Return (x, y) of the center of cell containing provided text 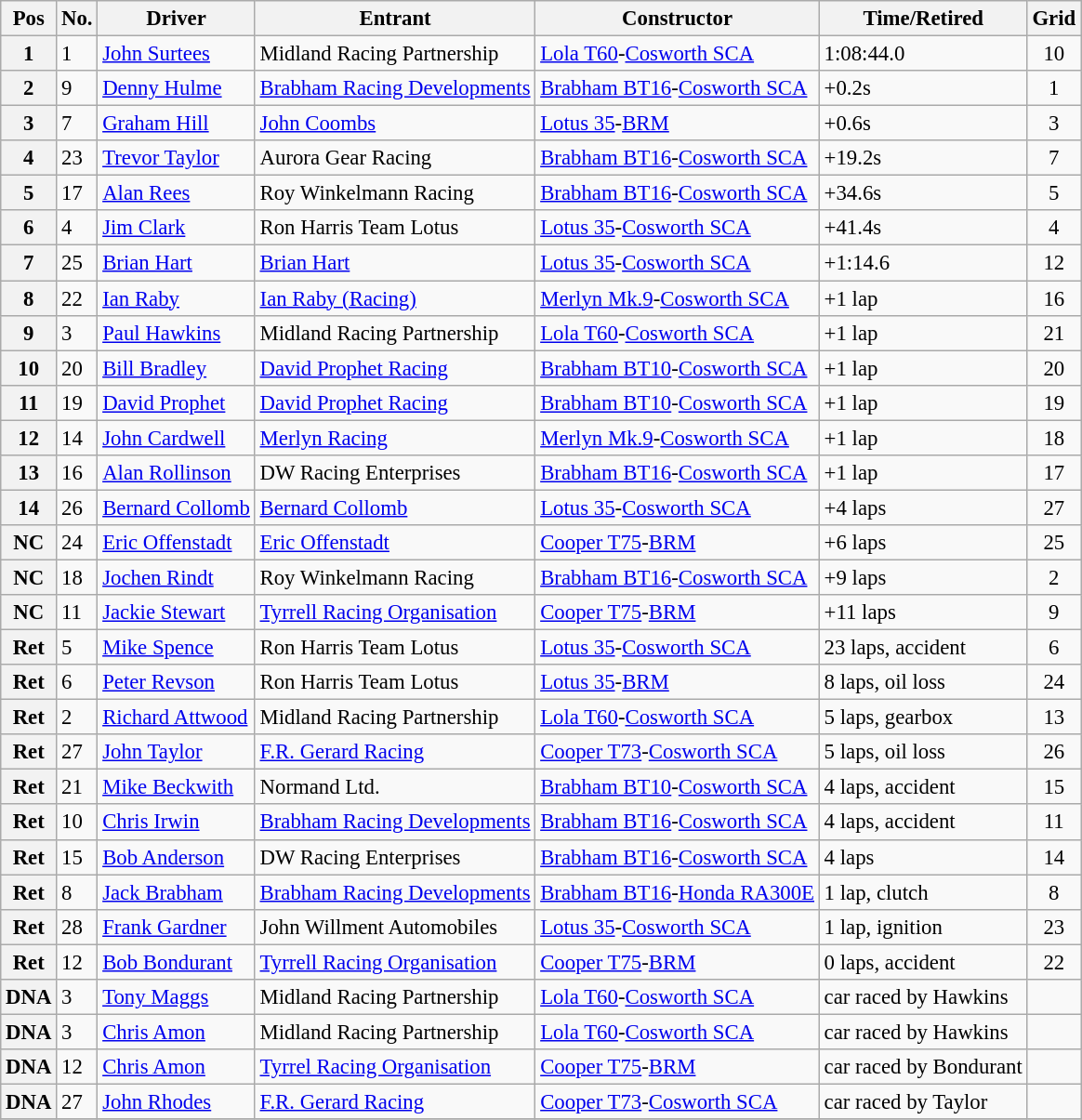
Denny Hulme (177, 88)
Tyrrel Racing Organisation (395, 1067)
Normand Ltd. (395, 787)
Merlyn Racing (395, 438)
Jack Brabham (177, 892)
John Cardwell (177, 438)
Chris Irwin (177, 823)
Peter Revson (177, 682)
Bob Bondurant (177, 962)
Frank Gardner (177, 927)
Mike Beckwith (177, 787)
1 lap, clutch (923, 892)
No. (77, 19)
+0.6s (923, 124)
1:08:44.0 (923, 54)
Driver (177, 19)
Jackie Stewart (177, 613)
5 laps, gearbox (923, 718)
8 laps, oil loss (923, 682)
Graham Hill (177, 124)
Richard Attwood (177, 718)
+11 laps (923, 613)
Alan Rollinson (177, 473)
David Prophet (177, 402)
John Coombs (395, 124)
Entrant (395, 19)
Mike Spence (177, 648)
+41.4s (923, 228)
John Surtees (177, 54)
+19.2s (923, 158)
Grid (1054, 19)
John Taylor (177, 752)
Ian Raby (Racing) (395, 298)
Aurora Gear Racing (395, 158)
Alan Rees (177, 193)
+4 laps (923, 507)
Paul Hawkins (177, 333)
Ian Raby (177, 298)
28 (77, 927)
Trevor Taylor (177, 158)
Jochen Rindt (177, 577)
Jim Clark (177, 228)
+6 laps (923, 543)
car raced by Taylor (923, 1101)
John Willment Automobiles (395, 927)
Constructor (677, 19)
+0.2s (923, 88)
+34.6s (923, 193)
+9 laps (923, 577)
John Rhodes (177, 1101)
Bob Anderson (177, 857)
23 laps, accident (923, 648)
+1:14.6 (923, 263)
4 laps (923, 857)
Pos (29, 19)
Time/Retired (923, 19)
1 lap, ignition (923, 927)
0 laps, accident (923, 962)
car raced by Bondurant (923, 1067)
Tony Maggs (177, 997)
Bill Bradley (177, 368)
5 laps, oil loss (923, 752)
Brabham BT16-Honda RA300E (677, 892)
